Return the [X, Y] coordinate for the center point of the cell that contains the specified text.  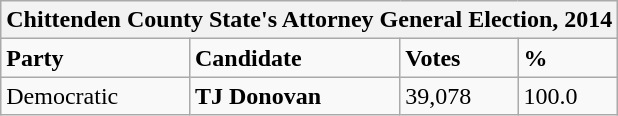
TJ Donovan [294, 96]
Chittenden County State's Attorney General Election, 2014 [310, 20]
% [568, 58]
Democratic [96, 96]
Candidate [294, 58]
Votes [459, 58]
39,078 [459, 96]
Party [96, 58]
100.0 [568, 96]
